Find where the given text appears and provide that cell's center as [X, Y] coordinate. 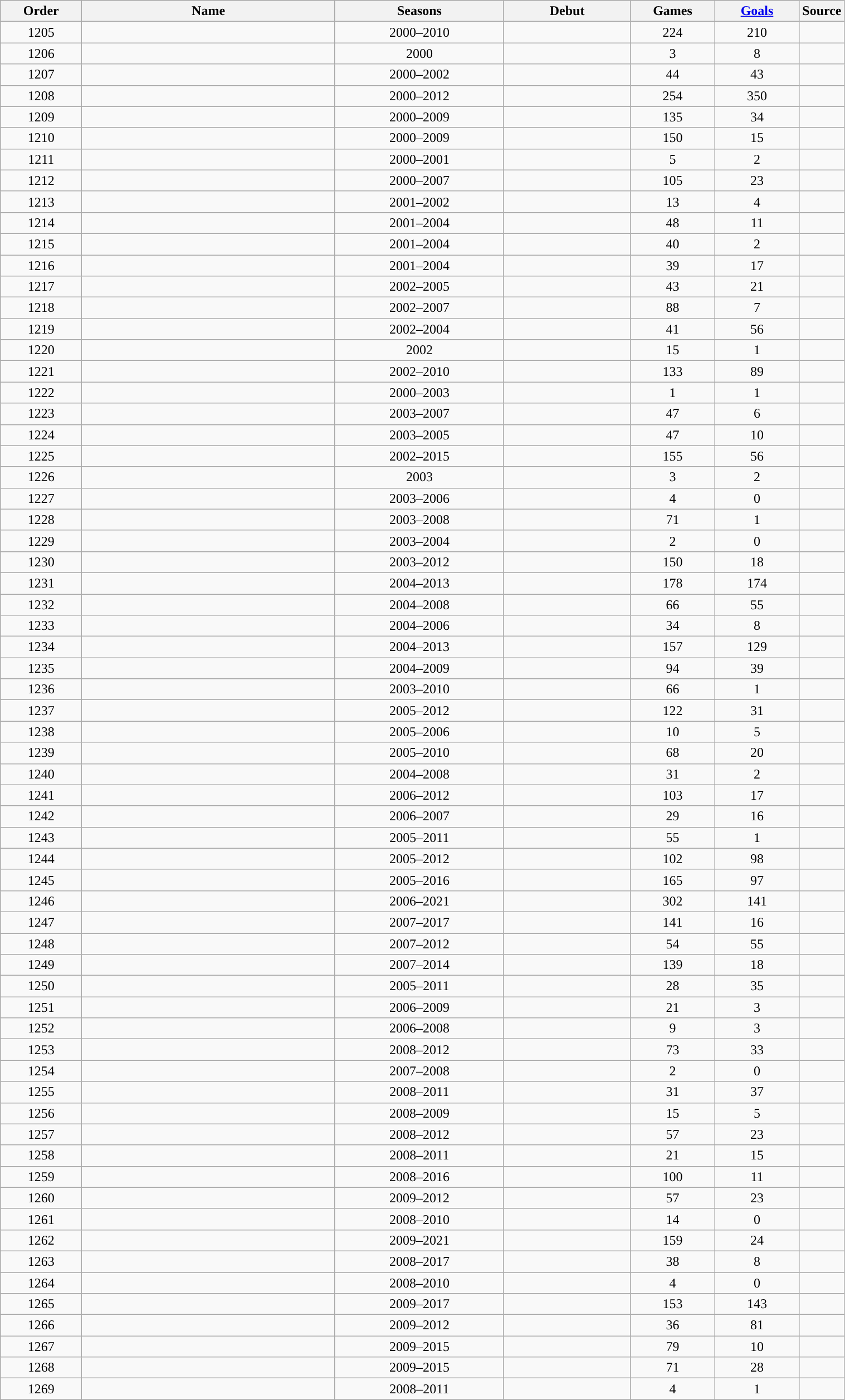
1208 [41, 96]
2003–2005 [419, 435]
97 [757, 880]
38 [673, 1261]
2007–2008 [419, 1071]
2001–2002 [419, 202]
1207 [41, 75]
1243 [41, 838]
54 [673, 944]
2002–2004 [419, 329]
9 [673, 1029]
1244 [41, 859]
2000–2002 [419, 75]
105 [673, 180]
Games [673, 11]
2000–2012 [419, 96]
2003–2004 [419, 541]
20 [757, 753]
1214 [41, 223]
2002–2005 [419, 287]
1262 [41, 1240]
2005–2016 [419, 880]
89 [757, 371]
2002 [419, 350]
102 [673, 859]
122 [673, 711]
302 [673, 901]
1238 [41, 732]
1216 [41, 266]
1268 [41, 1368]
155 [673, 456]
1211 [41, 159]
1255 [41, 1092]
159 [673, 1240]
1205 [41, 32]
1210 [41, 138]
Seasons [419, 11]
37 [757, 1092]
2000–2003 [419, 393]
1230 [41, 562]
1219 [41, 329]
2009–2021 [419, 1240]
1225 [41, 456]
1241 [41, 795]
1220 [41, 350]
1227 [41, 498]
210 [757, 32]
2002–2007 [419, 308]
6 [757, 414]
1249 [41, 965]
224 [673, 32]
139 [673, 965]
1264 [41, 1282]
2003–2008 [419, 520]
1233 [41, 626]
143 [757, 1304]
48 [673, 223]
2003 [419, 477]
Debut [567, 11]
98 [757, 859]
1261 [41, 1219]
1231 [41, 583]
2000–2007 [419, 180]
2003–2007 [419, 414]
2002–2010 [419, 371]
2007–2012 [419, 944]
2000–2010 [419, 32]
2008–2016 [419, 1177]
2008–2017 [419, 1261]
1245 [41, 880]
68 [673, 753]
2009–2017 [419, 1304]
1267 [41, 1347]
1253 [41, 1050]
36 [673, 1325]
1234 [41, 647]
135 [673, 117]
Name [208, 11]
2002–2015 [419, 456]
7 [757, 308]
2006–2021 [419, 901]
1254 [41, 1071]
Goals [757, 11]
1263 [41, 1261]
2006–2012 [419, 795]
1226 [41, 477]
1259 [41, 1177]
88 [673, 308]
2006–2007 [419, 816]
Source [822, 11]
94 [673, 668]
1224 [41, 435]
1221 [41, 371]
129 [757, 647]
2007–2014 [419, 965]
1237 [41, 711]
1217 [41, 287]
350 [757, 96]
81 [757, 1325]
1256 [41, 1113]
178 [673, 583]
2003–2012 [419, 562]
1212 [41, 180]
1257 [41, 1134]
157 [673, 647]
2005–2010 [419, 753]
33 [757, 1050]
Order [41, 11]
1250 [41, 986]
1247 [41, 922]
153 [673, 1304]
1215 [41, 244]
35 [757, 986]
41 [673, 329]
1222 [41, 393]
1228 [41, 520]
1248 [41, 944]
29 [673, 816]
1232 [41, 604]
1246 [41, 901]
1251 [41, 1007]
1269 [41, 1389]
1206 [41, 53]
2006–2009 [419, 1007]
1223 [41, 414]
2003–2010 [419, 689]
100 [673, 1177]
254 [673, 96]
2003–2006 [419, 498]
2000–2001 [419, 159]
1213 [41, 202]
2004–2006 [419, 626]
103 [673, 795]
44 [673, 75]
40 [673, 244]
1242 [41, 816]
2005–2006 [419, 732]
165 [673, 880]
1236 [41, 689]
1265 [41, 1304]
2004–2009 [419, 668]
1239 [41, 753]
174 [757, 583]
1252 [41, 1029]
1209 [41, 117]
1266 [41, 1325]
1235 [41, 668]
1229 [41, 541]
79 [673, 1347]
1240 [41, 774]
1260 [41, 1198]
2007–2017 [419, 922]
2006–2008 [419, 1029]
2008–2009 [419, 1113]
133 [673, 371]
2000 [419, 53]
73 [673, 1050]
13 [673, 202]
1218 [41, 308]
24 [757, 1240]
1258 [41, 1156]
14 [673, 1219]
